Identify which cell holds the provided text, then report its [x, y] central coordinate. 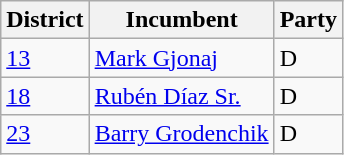
District [45, 20]
Barry Grodenchik [182, 134]
Incumbent [182, 20]
Mark Gjonaj [182, 58]
23 [45, 134]
Rubén Díaz Sr. [182, 96]
13 [45, 58]
18 [45, 96]
Party [308, 20]
